Output the (X, Y) coordinate of the center of the cell containing the given text.  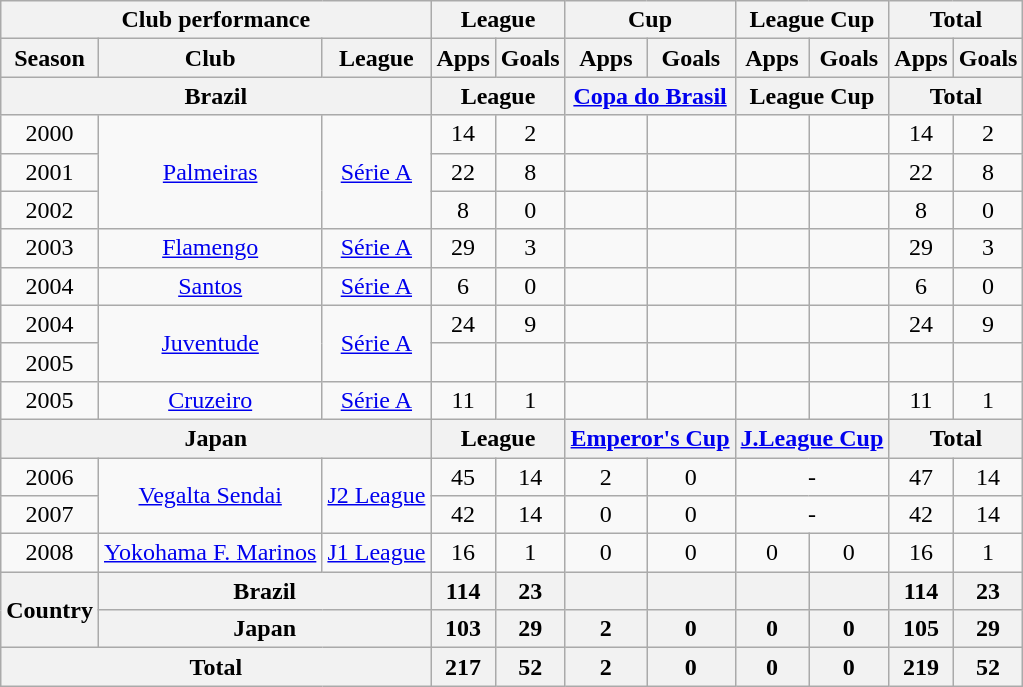
2006 (50, 477)
Cup (650, 20)
2003 (50, 248)
Country (50, 610)
45 (463, 477)
Flamengo (210, 248)
J1 League (376, 553)
2008 (50, 553)
105 (921, 629)
J.League Cup (812, 438)
219 (921, 667)
Palmeiras (210, 172)
2001 (50, 172)
Vegalta Sendai (210, 496)
Juventude (210, 343)
103 (463, 629)
Emperor's Cup (650, 438)
Santos (210, 286)
2007 (50, 515)
47 (921, 477)
2002 (50, 210)
217 (463, 667)
J2 League (376, 496)
2000 (50, 134)
Copa do Brasil (650, 96)
Yokohama F. Marinos (210, 553)
Season (50, 58)
Cruzeiro (210, 400)
Club performance (216, 20)
Club (210, 58)
